Capture the cell that displays the provided text and extract its [X, Y] central coordinate. 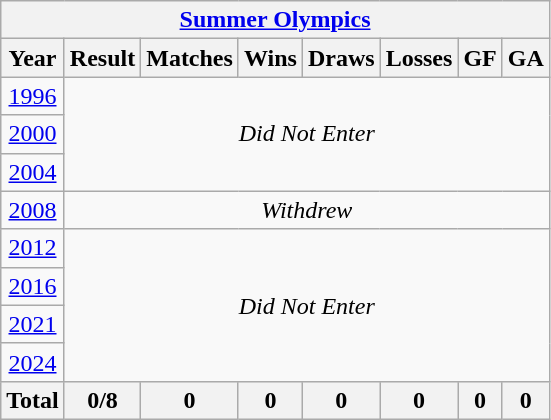
Summer Olympics [276, 20]
GA [526, 58]
Draws [341, 58]
Losses [419, 58]
2021 [33, 324]
Withdrew [306, 210]
Total [33, 400]
2016 [33, 286]
2004 [33, 172]
1996 [33, 96]
0/8 [102, 400]
Matches [190, 58]
2008 [33, 210]
2012 [33, 248]
Year [33, 58]
Wins [270, 58]
2024 [33, 362]
Result [102, 58]
2000 [33, 134]
GF [480, 58]
